Locate the cell with the specified text and output its [X, Y] center coordinate. 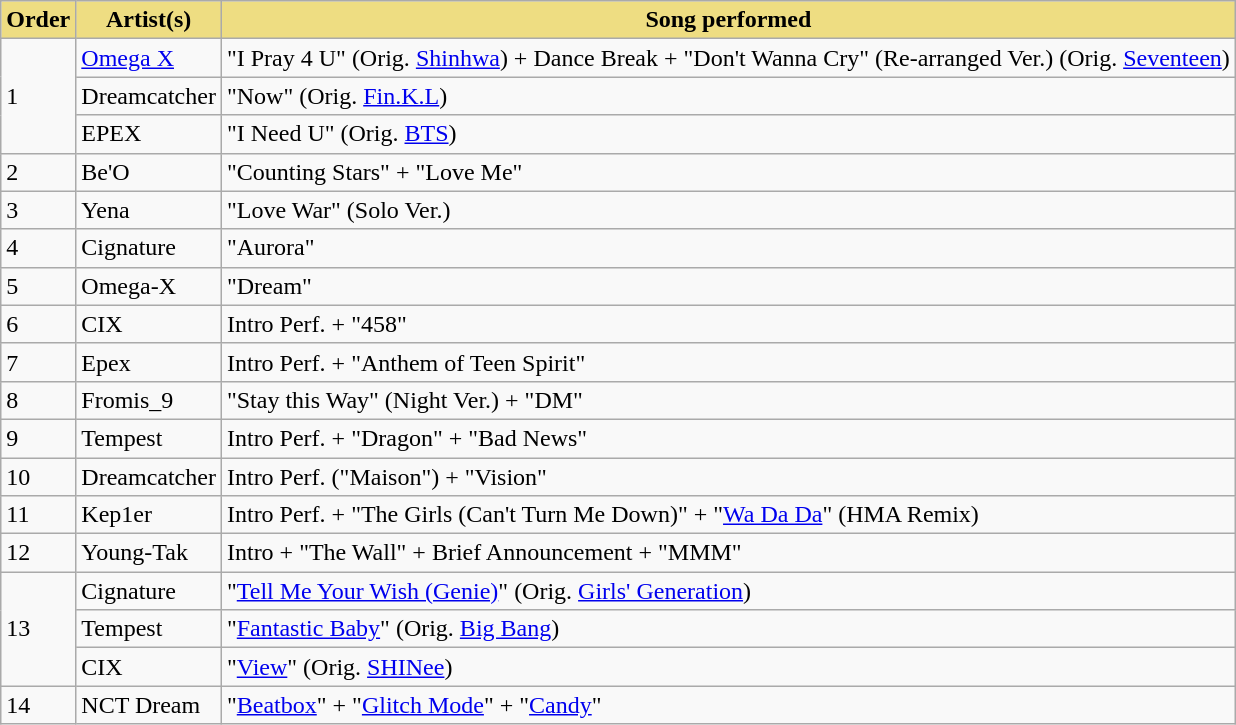
5 [38, 286]
12 [38, 553]
Fromis_9 [149, 400]
"Tell Me Your Wish (Genie)" (Orig. Girls' Generation) [728, 591]
Intro + "The Wall" + Brief Announcement + "MMM" [728, 553]
"Love War" (Solo Ver.) [728, 210]
"I Need U" (Orig. BTS) [728, 134]
Order [38, 20]
Omega-X [149, 286]
Young-Tak [149, 553]
Kep1er [149, 515]
"Now" (Orig. Fin.K.L) [728, 96]
"I Pray 4 U" (Orig. Shinhwa) + Dance Break + "Don't Wanna Cry" (Re-arranged Ver.) (Orig. Seventeen) [728, 58]
2 [38, 172]
Intro Perf. + "458" [728, 324]
14 [38, 705]
13 [38, 629]
"Dream" [728, 286]
1 [38, 96]
7 [38, 362]
11 [38, 515]
Yena [149, 210]
"View" (Orig. SHINee) [728, 667]
"Beatbox" + "Glitch Mode" + "Candy" [728, 705]
NCT Dream [149, 705]
10 [38, 477]
Intro Perf. ("Maison") + "Vision" [728, 477]
4 [38, 248]
6 [38, 324]
"Stay this Way" (Night Ver.) + "DM" [728, 400]
"Fantastic Baby" (Orig. Big Bang) [728, 629]
9 [38, 438]
Epex [149, 362]
Omega X [149, 58]
EPEX [149, 134]
"Aurora" [728, 248]
3 [38, 210]
Intro Perf. + "Dragon" + "Bad News" [728, 438]
Intro Perf. + "The Girls (Can't Turn Me Down)" + "Wa Da Da" (HMA Remix) [728, 515]
8 [38, 400]
"Counting Stars" + "Love Me" [728, 172]
Song performed [728, 20]
Intro Perf. + "Anthem of Teen Spirit" [728, 362]
Be'O [149, 172]
Artist(s) [149, 20]
